Pinpoint the cell where the given text exists, returning its (X, Y) midpoint coordinate. 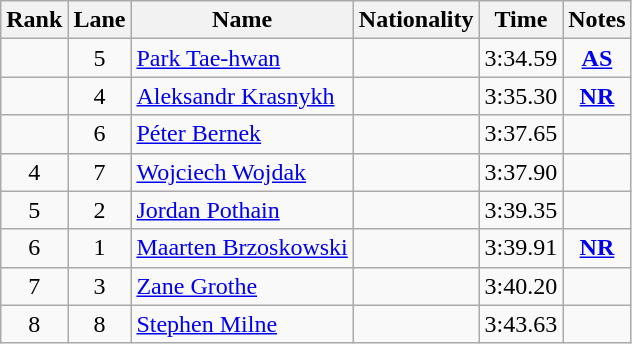
1 (100, 248)
Lane (100, 20)
3:39.35 (521, 210)
Stephen Milne (242, 324)
2 (100, 210)
3:37.90 (521, 172)
3 (100, 286)
Time (521, 20)
3:35.30 (521, 96)
Wojciech Wojdak (242, 172)
3:43.63 (521, 324)
Park Tae-hwan (242, 58)
3:39.91 (521, 248)
3:37.65 (521, 134)
Jordan Pothain (242, 210)
Name (242, 20)
Notes (597, 20)
Aleksandr Krasnykh (242, 96)
Nationality (416, 20)
3:40.20 (521, 286)
Maarten Brzoskowski (242, 248)
AS (597, 58)
Zane Grothe (242, 286)
Péter Bernek (242, 134)
Rank (34, 20)
3:34.59 (521, 58)
